Return the [x, y] coordinate for the center point of the cell that contains the specified text.  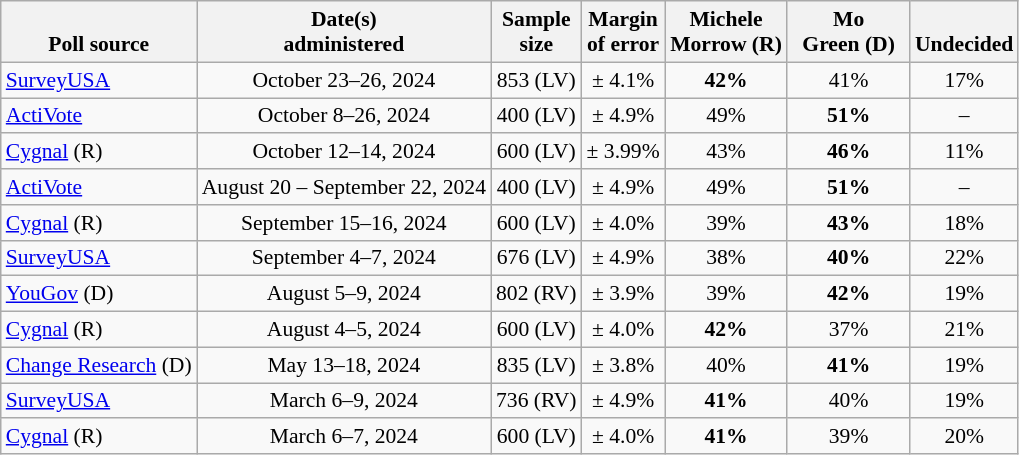
September 15–16, 2024 [344, 223]
± 4.1% [624, 80]
21% [964, 330]
18% [964, 223]
August 4–5, 2024 [344, 330]
Change Research (D) [99, 365]
20% [964, 437]
October 23–26, 2024 [344, 80]
May 13–18, 2024 [344, 365]
Marginof error [624, 32]
± 3.99% [624, 152]
August 20 – September 22, 2024 [344, 187]
± 3.8% [624, 365]
11% [964, 152]
38% [726, 258]
Date(s)administered [344, 32]
± 3.9% [624, 294]
46% [848, 152]
March 6–9, 2024 [344, 401]
October 12–14, 2024 [344, 152]
736 (RV) [536, 401]
802 (RV) [536, 294]
853 (LV) [536, 80]
676 (LV) [536, 258]
Undecided [964, 32]
37% [848, 330]
835 (LV) [536, 365]
March 6–7, 2024 [344, 437]
MicheleMorrow (R) [726, 32]
September 4–7, 2024 [344, 258]
October 8–26, 2024 [344, 116]
17% [964, 80]
22% [964, 258]
YouGov (D) [99, 294]
Poll source [99, 32]
August 5–9, 2024 [344, 294]
MoGreen (D) [848, 32]
Samplesize [536, 32]
